From the cell containing the given text, extract its center point as (x, y) coordinate. 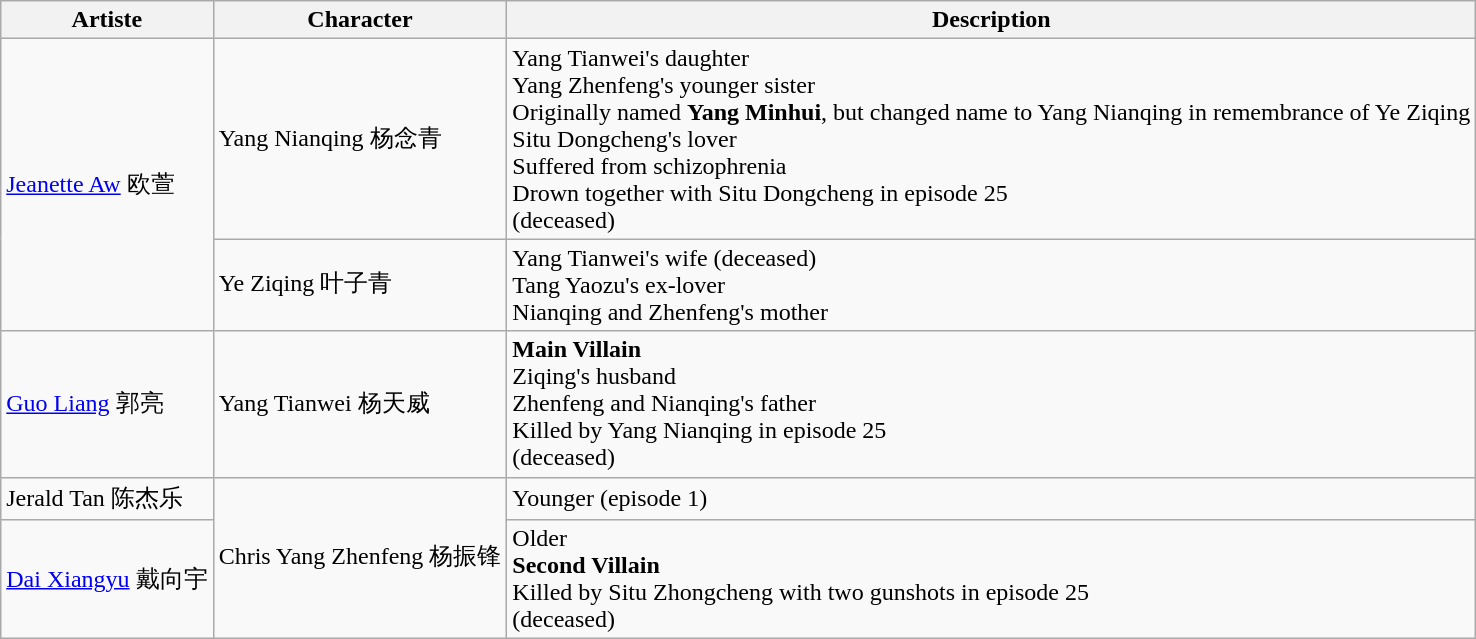
Artiste (107, 20)
OlderSecond VillainKilled by Situ Zhongcheng with two gunshots in episode 25(deceased) (992, 580)
Character (360, 20)
Chris Yang Zhenfeng 杨振锋 (360, 558)
Yang Nianqing 杨念青 (360, 139)
Younger (episode 1) (992, 498)
Dai Xiangyu 戴向宇 (107, 580)
Yang Tianwei's wife (deceased)Tang Yaozu's ex-loverNianqing and Zhenfeng's mother (992, 285)
Main VillainZiqing's husbandZhenfeng and Nianqing's fatherKilled by Yang Nianqing in episode 25(deceased) (992, 404)
Guo Liang 郭亮 (107, 404)
Jerald Tan 陈杰乐 (107, 498)
Yang Tianwei 杨天威 (360, 404)
Jeanette Aw 欧萱 (107, 185)
Description (992, 20)
Ye Ziqing 叶子青 (360, 285)
